Scan for the cell matching the given text and deliver its [X, Y] coordinate at center. 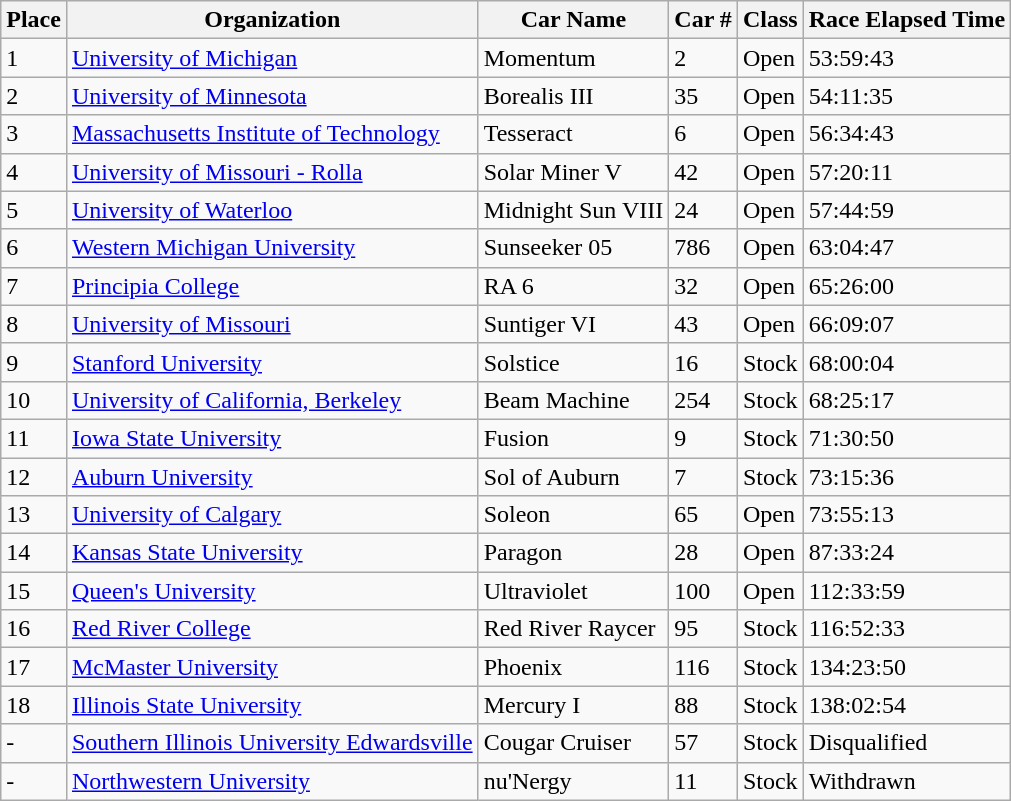
University of Waterloo [272, 210]
13 [34, 515]
Tesseract [574, 134]
RA 6 [574, 286]
Iowa State University [272, 438]
116 [704, 667]
Solar Miner V [574, 172]
Withdrawn [907, 781]
66:09:07 [907, 324]
Place [34, 20]
Massachusetts Institute of Technology [272, 134]
Fusion [574, 438]
42 [704, 172]
73:15:36 [907, 477]
University of Calgary [272, 515]
Kansas State University [272, 553]
University of Missouri [272, 324]
35 [704, 96]
28 [704, 553]
Borealis III [574, 96]
Soleon [574, 515]
5 [34, 210]
Momentum [574, 58]
116:52:33 [907, 629]
18 [34, 705]
Sol of Auburn [574, 477]
4 [34, 172]
68:25:17 [907, 400]
12 [34, 477]
Cougar Cruiser [574, 743]
24 [704, 210]
Organization [272, 20]
87:33:24 [907, 553]
Race Elapsed Time [907, 20]
Illinois State University [272, 705]
University of Missouri - Rolla [272, 172]
Principia College [272, 286]
786 [704, 248]
University of California, Berkeley [272, 400]
32 [704, 286]
254 [704, 400]
Southern Illinois University Edwardsville [272, 743]
54:11:35 [907, 96]
Auburn University [272, 477]
Car # [704, 20]
Queen's University [272, 591]
138:02:54 [907, 705]
University of Minnesota [272, 96]
88 [704, 705]
Ultraviolet [574, 591]
Paragon [574, 553]
71:30:50 [907, 438]
Beam Machine [574, 400]
53:59:43 [907, 58]
8 [34, 324]
65:26:00 [907, 286]
Midnight Sun VIII [574, 210]
Sunseeker 05 [574, 248]
14 [34, 553]
University of Michigan [272, 58]
Suntiger VI [574, 324]
57:44:59 [907, 210]
Disqualified [907, 743]
Northwestern University [272, 781]
57 [704, 743]
McMaster University [272, 667]
Red River College [272, 629]
15 [34, 591]
Red River Raycer [574, 629]
3 [34, 134]
43 [704, 324]
68:00:04 [907, 362]
Class [770, 20]
Mercury I [574, 705]
63:04:47 [907, 248]
nu'Nergy [574, 781]
56:34:43 [907, 134]
Solstice [574, 362]
Western Michigan University [272, 248]
65 [704, 515]
57:20:11 [907, 172]
10 [34, 400]
73:55:13 [907, 515]
Stanford University [272, 362]
112:33:59 [907, 591]
100 [704, 591]
17 [34, 667]
95 [704, 629]
Phoenix [574, 667]
Car Name [574, 20]
1 [34, 58]
134:23:50 [907, 667]
